Return [X, Y] of the center of cell containing provided text 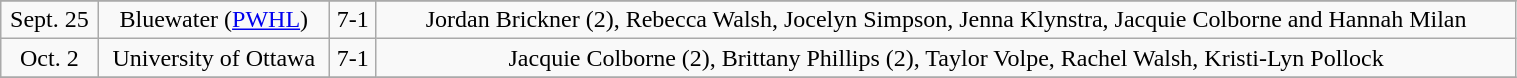
University of Ottawa [214, 58]
Jordan Brickner (2), Rebecca Walsh, Jocelyn Simpson, Jenna Klynstra, Jacquie Colborne and Hannah Milan [946, 20]
Oct. 2 [50, 58]
Jacquie Colborne (2), Brittany Phillips (2), Taylor Volpe, Rachel Walsh, Kristi-Lyn Pollock [946, 58]
Sept. 25 [50, 20]
Bluewater (PWHL) [214, 20]
